Identify which cell holds the provided text, then report its [X, Y] central coordinate. 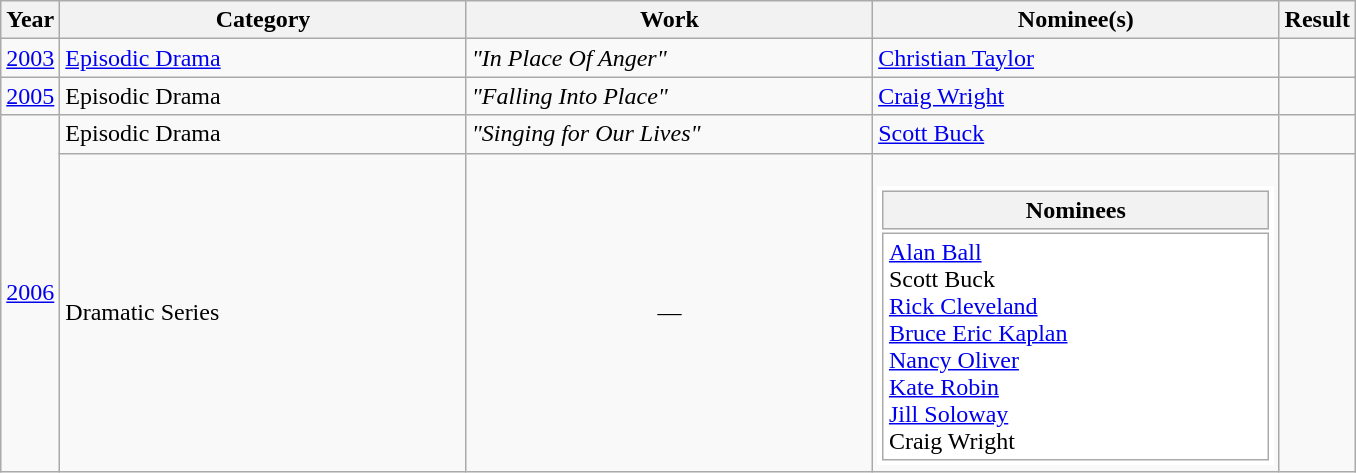
Alan Ball Scott Buck Rick Cleveland Bruce Eric Kaplan Nancy Oliver Kate Robin Jill Soloway Craig Wright [1076, 348]
Christian Taylor [1076, 58]
Scott Buck [1076, 134]
Craig Wright [1076, 96]
Dramatic Series [263, 312]
Category [263, 20]
Nominees Alan Ball Scott Buck Rick Cleveland Bruce Eric Kaplan Nancy Oliver Kate Robin Jill Soloway Craig Wright [1076, 312]
"Falling Into Place" [669, 96]
Work [669, 20]
"Singing for Our Lives" [669, 134]
"In Place Of Anger" [669, 58]
Year [30, 20]
Nominee(s) [1076, 20]
— [669, 312]
2003 [30, 58]
2005 [30, 96]
2006 [30, 293]
Result [1317, 20]
Nominees [1076, 210]
